Provide the (x, y) coordinate of the cell's center where the given text is located.  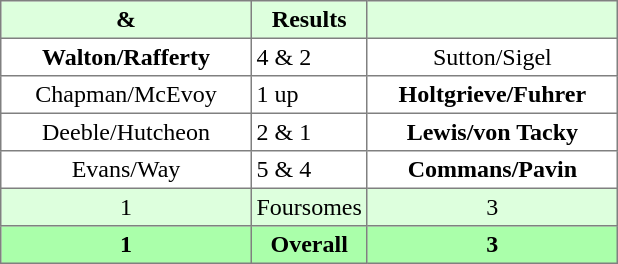
Evans/Way (126, 170)
Chapman/McEvoy (126, 95)
Walton/Rafferty (126, 57)
& (126, 20)
Commans/Pavin (492, 170)
Overall (309, 245)
Deeble/Hutcheon (126, 132)
Holtgrieve/Fuhrer (492, 95)
1 up (309, 95)
Lewis/von Tacky (492, 132)
5 & 4 (309, 170)
4 & 2 (309, 57)
Foursomes (309, 207)
Results (309, 20)
Sutton/Sigel (492, 57)
2 & 1 (309, 132)
